Search for the cell housing the specified text and yield its (X, Y) center coordinate. 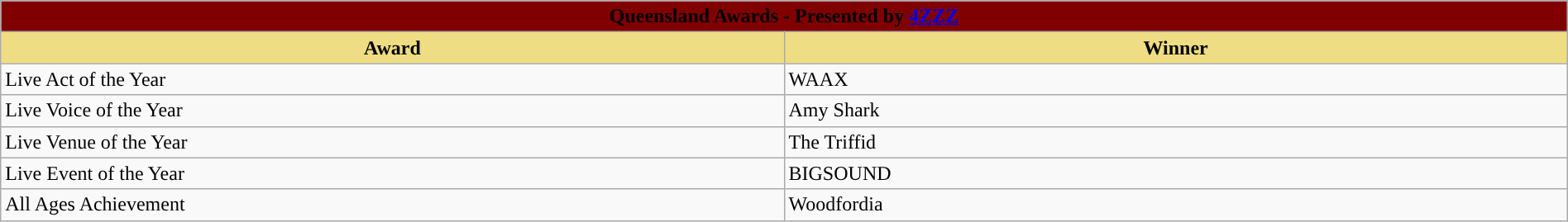
Live Act of the Year (392, 79)
Live Voice of the Year (392, 111)
Woodfordia (1176, 205)
Live Venue of the Year (392, 142)
Winner (1176, 48)
Queensland Awards - Presented by 4ZZZ (784, 17)
All Ages Achievement (392, 205)
Amy Shark (1176, 111)
Live Event of the Year (392, 173)
The Triffid (1176, 142)
Award (392, 48)
BIGSOUND (1176, 173)
WAAX (1176, 79)
